Return the [X, Y] coordinate for the center point of the cell that contains the specified text.  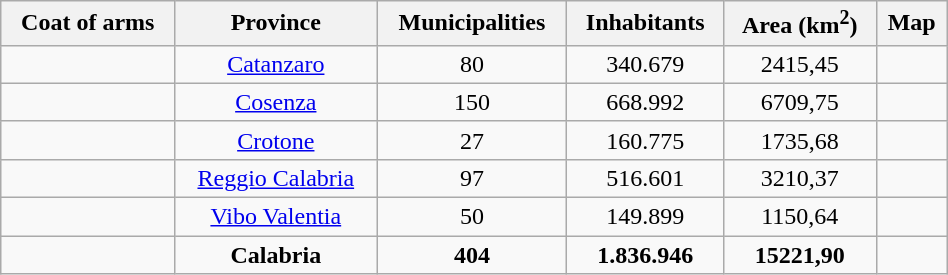
160.775 [645, 140]
97 [472, 178]
1.836.946 [645, 255]
2415,45 [800, 64]
3210,37 [800, 178]
Province [276, 24]
50 [472, 217]
150 [472, 102]
15221,90 [800, 255]
27 [472, 140]
Cosenza [276, 102]
Map [912, 24]
Coat of arms [88, 24]
Municipalities [472, 24]
Area (km2) [800, 24]
Reggio Calabria [276, 178]
668.992 [645, 102]
6709,75 [800, 102]
1150,64 [800, 217]
404 [472, 255]
340.679 [645, 64]
149.899 [645, 217]
Vibo Valentia [276, 217]
Catanzaro [276, 64]
80 [472, 64]
Inhabitants [645, 24]
Calabria [276, 255]
Crotone [276, 140]
1735,68 [800, 140]
516.601 [645, 178]
